Return [X, Y] of the center of cell containing provided text 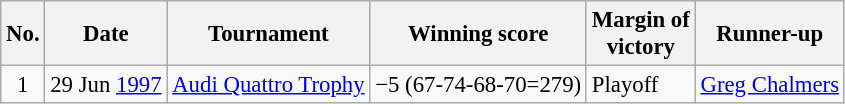
No. [23, 34]
Greg Chalmers [770, 85]
Playoff [640, 85]
29 Jun 1997 [106, 85]
Audi Quattro Trophy [268, 85]
Tournament [268, 34]
Date [106, 34]
Winning score [478, 34]
1 [23, 85]
−5 (67-74-68-70=279) [478, 85]
Margin ofvictory [640, 34]
Runner-up [770, 34]
